Return [x, y] of the center of cell containing provided text 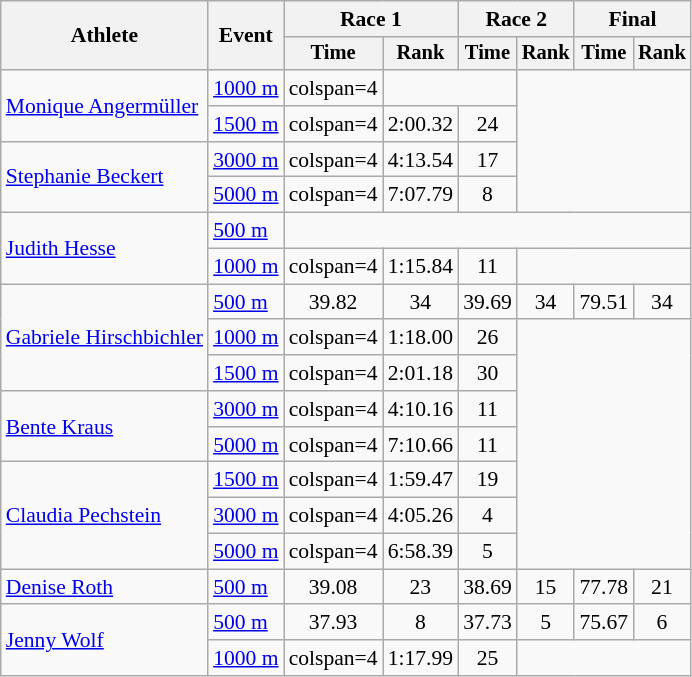
Athlete [104, 36]
Race 2 [516, 19]
15 [546, 587]
Stephanie Beckert [104, 178]
39.69 [488, 302]
1:15.84 [420, 267]
38.69 [488, 587]
21 [662, 587]
Monique Angermüller [104, 106]
6 [662, 623]
23 [420, 587]
7:10.66 [420, 445]
24 [488, 124]
77.78 [604, 587]
Claudia Pechstein [104, 516]
Jenny Wolf [104, 640]
6:58.39 [420, 552]
4:05.26 [420, 516]
4:13.54 [420, 160]
Race 1 [372, 19]
7:07.79 [420, 195]
2:00.32 [420, 124]
Final [632, 19]
Denise Roth [104, 587]
37.93 [334, 623]
Event [246, 36]
19 [488, 480]
4 [488, 516]
39.82 [334, 302]
17 [488, 160]
26 [488, 338]
75.67 [604, 623]
1:17.99 [420, 658]
25 [488, 658]
Judith Hesse [104, 248]
1:18.00 [420, 338]
2:01.18 [420, 373]
Bente Kraus [104, 426]
37.73 [488, 623]
30 [488, 373]
1:59.47 [420, 480]
79.51 [604, 302]
Gabriele Hirschbichler [104, 338]
39.08 [334, 587]
4:10.16 [420, 409]
